Provide the (x, y) coordinate of the cell's center where the given text is located.  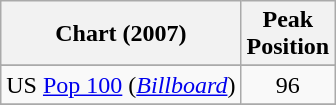
Chart (2007) (121, 34)
PeakPosition (288, 34)
96 (288, 85)
US Pop 100 (Billboard) (121, 85)
